Extract the (x, y) coordinate from the center of the cell holding the provided text.  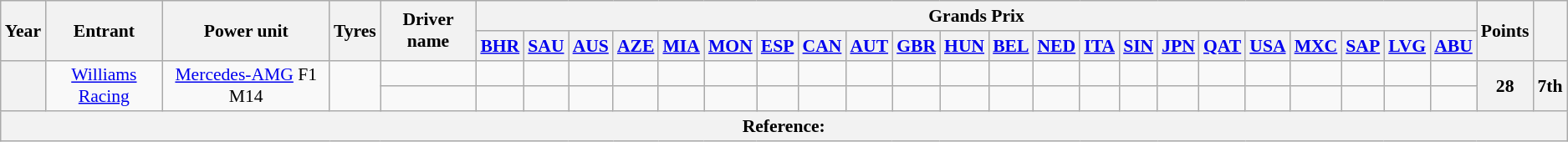
GBR (917, 46)
MON (731, 46)
ESP (778, 46)
Williams Racing (104, 85)
SAP (1363, 46)
Driver name (428, 30)
SAU (545, 46)
AZE (636, 46)
MIA (681, 46)
HUN (964, 46)
Power unit (246, 30)
JPN (1178, 46)
Year (23, 30)
LVG (1407, 46)
ITA (1099, 46)
Grands Prix (976, 16)
CAN (823, 46)
AUS (590, 46)
Reference: (784, 127)
BHR (500, 46)
USA (1268, 46)
Entrant (104, 30)
MXC (1316, 46)
Points (1505, 30)
BEL (1010, 46)
AUT (869, 46)
28 (1505, 85)
NED (1056, 46)
SIN (1138, 46)
Tyres (355, 30)
QAT (1223, 46)
ABU (1453, 46)
Mercedes-AMG F1 M14 (246, 85)
7th (1550, 85)
